Find where the given text appears and provide that cell's center as [X, Y] coordinate. 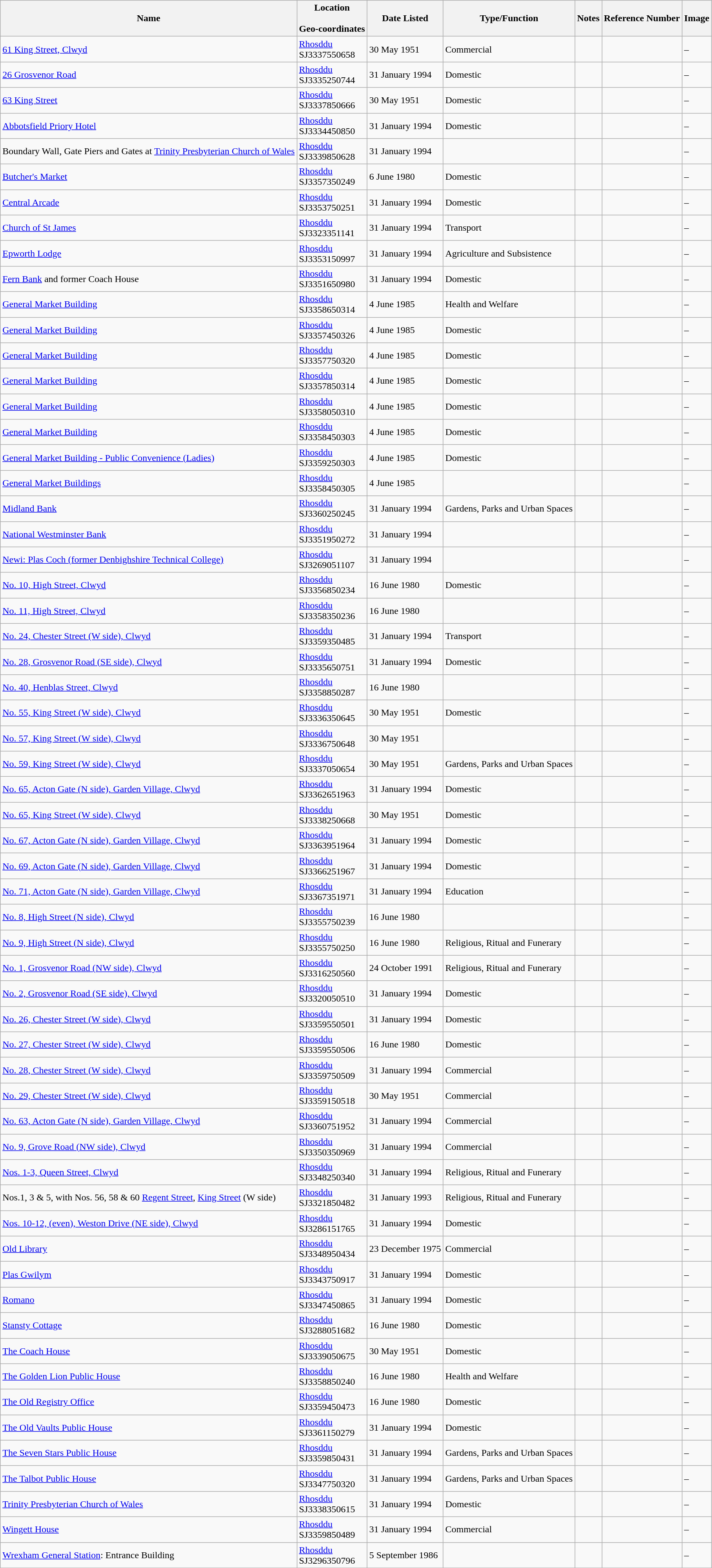
RhosdduSJ3334450850 [332, 126]
No. 11, High Street, Clwyd [149, 610]
RhosdduSJ3316250560 [332, 968]
61 King Street, Clwyd [149, 49]
National Westminster Bank [149, 534]
RhosdduSJ3321850482 [332, 1198]
Reference Number [642, 18]
No. 1, Grosvenor Road (NW side), Clwyd [149, 968]
RhosdduSJ3358850287 [332, 687]
RhosdduSJ3360751952 [332, 1121]
RhosdduSJ3355750250 [332, 942]
RhosdduSJ3286151765 [332, 1223]
Church of St James [149, 228]
No. 57, King Street (W side), Clwyd [149, 738]
Epworth Lodge [149, 253]
RhosdduSJ3351650980 [332, 279]
No. 40, Henblas Street, Clwyd [149, 687]
5 September 1986 [405, 1555]
RhosdduSJ3335650751 [332, 661]
No. 9, Grove Road (NW side), Clwyd [149, 1146]
RhosdduSJ3359550501 [332, 1019]
RhosdduSJ3359150518 [332, 1095]
RhosdduSJ3358650314 [332, 304]
RhosdduSJ3357850314 [332, 381]
RhosdduSJ3358350236 [332, 610]
RhosdduSJ3339850628 [332, 151]
RhosdduSJ3361150279 [332, 1427]
6 June 1980 [405, 177]
RhosdduSJ3288051682 [332, 1325]
LocationGeo-coordinates [332, 18]
RhosdduSJ3347750320 [332, 1478]
No. 28, Chester Street (W side), Clwyd [149, 1070]
No. 71, Acton Gate (N side), Garden Village, Clwyd [149, 891]
RhosdduSJ3367351971 [332, 891]
Image [697, 18]
RhosdduSJ3359850431 [332, 1453]
RhosdduSJ3348250340 [332, 1172]
RhosdduSJ3357750320 [332, 355]
RhosdduSJ3343750917 [332, 1274]
Boundary Wall, Gate Piers and Gates at Trinity Presbyterian Church of Wales [149, 151]
RhosdduSJ3350350969 [332, 1146]
No. 65, King Street (W side), Clwyd [149, 815]
No. 29, Chester Street (W side), Clwyd [149, 1095]
Wrexham General Station: Entrance Building [149, 1555]
General Market Building - Public Convenience (Ladies) [149, 457]
Butcher's Market [149, 177]
RhosdduSJ3339050675 [332, 1351]
RhosdduSJ3359250303 [332, 457]
Nos.1, 3 & 5, with Nos. 56, 58 & 60 Regent Street, King Street (W side) [149, 1198]
Old Library [149, 1249]
RhosdduSJ3269051107 [332, 559]
RhosdduSJ3323351141 [332, 228]
No. 69, Acton Gate (N side), Garden Village, Clwyd [149, 866]
No. 27, Chester Street (W side), Clwyd [149, 1044]
No. 8, High Street (N side), Clwyd [149, 917]
RhosdduSJ3358850240 [332, 1376]
The Talbot Public House [149, 1478]
Education [509, 891]
The Old Vaults Public House [149, 1427]
Name [149, 18]
RhosdduSJ3358450303 [332, 432]
RhosdduSJ3363951964 [332, 840]
RhosdduSJ3358450305 [332, 483]
RhosdduSJ3336350645 [332, 712]
RhosdduSJ3357350249 [332, 177]
No. 26, Chester Street (W side), Clwyd [149, 1019]
RhosdduSJ3360250245 [332, 508]
No. 59, King Street (W side), Clwyd [149, 764]
RhosdduSJ3337850666 [332, 100]
Date Listed [405, 18]
RhosdduSJ3359550506 [332, 1044]
Newi: Plas Coch (former Denbighshire Technical College) [149, 559]
The Seven Stars Public House [149, 1453]
RhosdduSJ3351950272 [332, 534]
RhosdduSJ3335250744 [332, 75]
63 King Street [149, 100]
Type/Function [509, 18]
Wingett House [149, 1529]
Agriculture and Subsistence [509, 253]
31 January 1993 [405, 1198]
RhosdduSJ3338350615 [332, 1504]
RhosdduSJ3359850489 [332, 1529]
Fern Bank and former Coach House [149, 279]
RhosdduSJ3296350796 [332, 1555]
No. 65, Acton Gate (N side), Garden Village, Clwyd [149, 789]
No. 55, King Street (W side), Clwyd [149, 712]
RhosdduSJ3362651963 [332, 789]
General Market Buildings [149, 483]
RhosdduSJ3338250668 [332, 815]
Plas Gwilym [149, 1274]
RhosdduSJ3336750648 [332, 738]
RhosdduSJ3320050510 [332, 993]
RhosdduSJ3358050310 [332, 406]
No. 67, Acton Gate (N side), Garden Village, Clwyd [149, 840]
RhosdduSJ3353150997 [332, 253]
RhosdduSJ3359750509 [332, 1070]
No. 28, Grosvenor Road (SE side), Clwyd [149, 661]
RhosdduSJ3355750239 [332, 917]
26 Grosvenor Road [149, 75]
Trinity Presbyterian Church of Wales [149, 1504]
Notes [588, 18]
Midland Bank [149, 508]
RhosdduSJ3348950434 [332, 1249]
Stansty Cottage [149, 1325]
RhosdduSJ3366251967 [332, 866]
Romano [149, 1300]
23 December 1975 [405, 1249]
No. 2, Grosvenor Road (SE side), Clwyd [149, 993]
Central Arcade [149, 202]
RhosdduSJ3359350485 [332, 636]
The Golden Lion Public House [149, 1376]
RhosdduSJ3357450326 [332, 330]
Nos. 1-3, Queen Street, Clwyd [149, 1172]
Nos. 10-12, (even), Weston Drive (NE side), Clwyd [149, 1223]
RhosdduSJ3359450473 [332, 1402]
No. 24, Chester Street (W side), Clwyd [149, 636]
RhosdduSJ3353750251 [332, 202]
RhosdduSJ3337550658 [332, 49]
No. 9, High Street (N side), Clwyd [149, 942]
No. 63, Acton Gate (N side), Garden Village, Clwyd [149, 1121]
24 October 1991 [405, 968]
The Old Registry Office [149, 1402]
No. 10, High Street, Clwyd [149, 585]
RhosdduSJ3337050654 [332, 764]
RhosdduSJ3356850234 [332, 585]
The Coach House [149, 1351]
Abbotsfield Priory Hotel [149, 126]
RhosdduSJ3347450865 [332, 1300]
